Determine the [X, Y] coordinate at the center of the cell enclosing the given text.  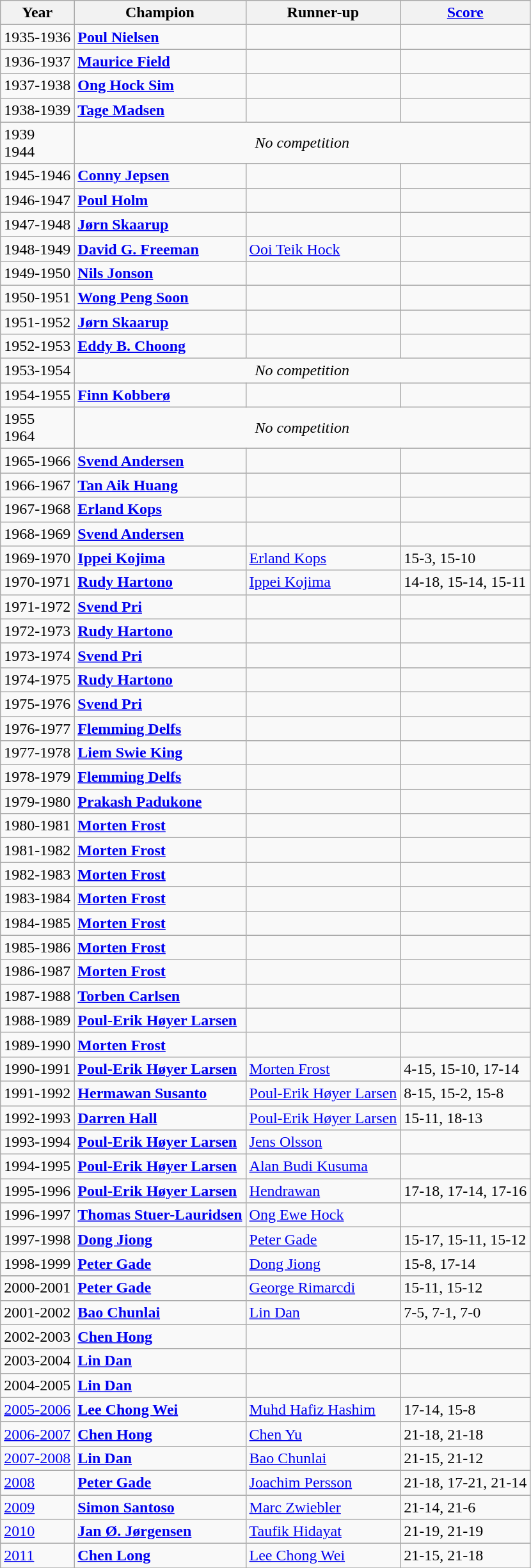
2007-2008 [37, 1458]
Simon Santoso [160, 1507]
4-15, 15-10, 17-14 [466, 1069]
1952-1953 [37, 346]
1949-1950 [37, 273]
1981-1982 [37, 850]
Poul Nielsen [160, 37]
Jan Ø. Jørgensen [160, 1532]
Tage Madsen [160, 110]
Wong Peng Soon [160, 297]
1974-1975 [37, 679]
1937-1938 [37, 86]
Finn Kobberø [160, 395]
1991-1992 [37, 1093]
1966-1967 [37, 485]
Maurice Field [160, 61]
1993-1994 [37, 1142]
2009 [37, 1507]
1979-1980 [37, 802]
2011 [37, 1556]
Ooi Teik Hock [323, 249]
David G. Freeman [160, 249]
1935-1936 [37, 37]
1951-1952 [37, 322]
1972-1973 [37, 631]
1985-1986 [37, 947]
8-15, 15-2, 15-8 [466, 1093]
Eddy B. Choong [160, 346]
2010 [37, 1532]
1975-1976 [37, 704]
1994-1995 [37, 1167]
1965-1966 [37, 461]
Hermawan Susanto [160, 1093]
1948-1949 [37, 249]
21-18, 17-21, 21-14 [466, 1482]
1997-1998 [37, 1239]
Thomas Stuer-Lauridsen [160, 1215]
1982-1983 [37, 874]
1984-1985 [37, 923]
1978-1979 [37, 777]
Alan Budi Kusuma [323, 1167]
1950-1951 [37, 297]
Conny Jepsen [160, 176]
1936-1937 [37, 61]
1980-1981 [37, 826]
1977-1978 [37, 753]
Chen Long [160, 1556]
1996-1997 [37, 1215]
Chen Yu [323, 1434]
15-17, 15-11, 15-12 [466, 1239]
1986-1987 [37, 972]
15-11, 15-12 [466, 1288]
21-14, 21-6 [466, 1507]
21-19, 21-19 [466, 1532]
1955 1964 [37, 428]
1969-1970 [37, 558]
George Rimarcdi [323, 1288]
1947-1948 [37, 224]
1973-1974 [37, 655]
Muhd Hafiz Hashim [323, 1409]
1953-1954 [37, 371]
Jens Olsson [323, 1142]
1970-1971 [37, 582]
1992-1993 [37, 1118]
Darren Hall [160, 1118]
15-11, 18-13 [466, 1118]
2002-2003 [37, 1337]
14-18, 15-14, 15-11 [466, 582]
Torben Carlsen [160, 996]
17-14, 15-8 [466, 1409]
17-18, 17-14, 17-16 [466, 1191]
1995-1996 [37, 1191]
2006-2007 [37, 1434]
1989-1990 [37, 1044]
2000-2001 [37, 1288]
Liem Swie King [160, 753]
7-5, 7-1, 7-0 [466, 1312]
Poul Holm [160, 200]
2004-2005 [37, 1385]
1939 1944 [37, 143]
Score [466, 13]
21-15, 21-18 [466, 1556]
1954-1955 [37, 395]
1945-1946 [37, 176]
1946-1947 [37, 200]
1998-1999 [37, 1264]
2001-2002 [37, 1312]
Champion [160, 13]
Hendrawan [323, 1191]
1968-1969 [37, 534]
Joachim Persson [323, 1482]
21-15, 21-12 [466, 1458]
1976-1977 [37, 728]
1971-1972 [37, 607]
Runner-up [323, 13]
1983-1984 [37, 899]
1990-1991 [37, 1069]
2005-2006 [37, 1409]
Ong Hock Sim [160, 86]
15-3, 15-10 [466, 558]
Taufik Hidayat [323, 1532]
1967-1968 [37, 509]
2003-2004 [37, 1361]
15-8, 17-14 [466, 1264]
1988-1989 [37, 1020]
1987-1988 [37, 996]
1938-1939 [37, 110]
Ong Ewe Hock [323, 1215]
2008 [37, 1482]
Prakash Padukone [160, 802]
Tan Aik Huang [160, 485]
Marc Zwiebler [323, 1507]
Year [37, 13]
Nils Jonson [160, 273]
21-18, 21-18 [466, 1434]
